Find where the given text appears and provide that cell's center as [X, Y] coordinate. 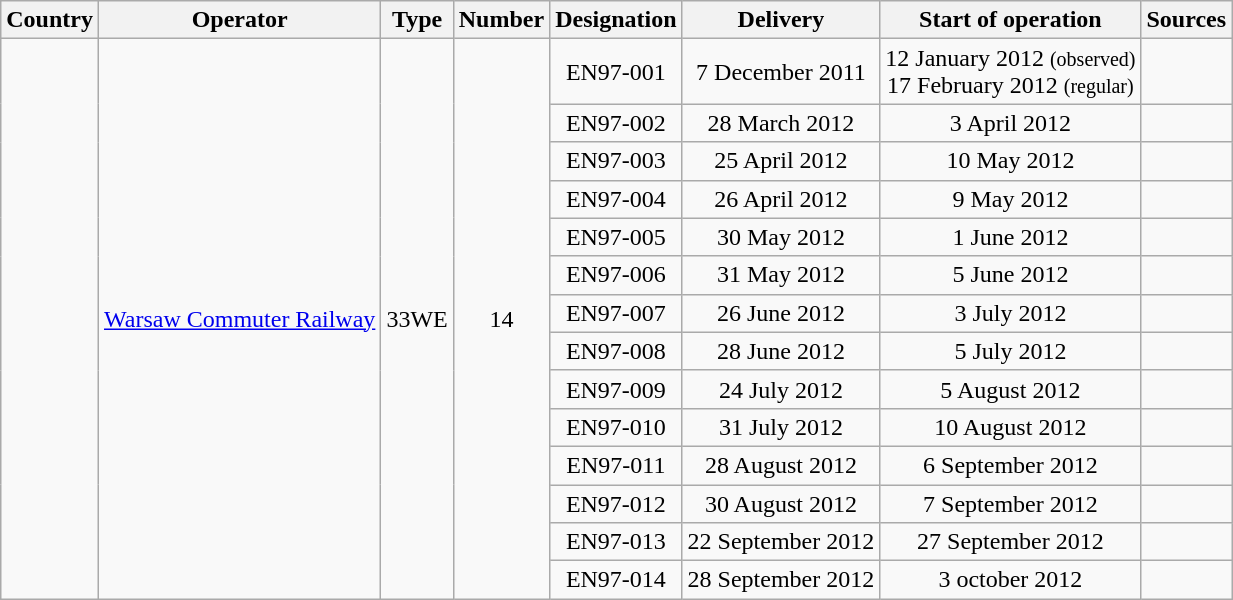
3 July 2012 [1010, 313]
28 March 2012 [781, 123]
31 July 2012 [781, 427]
31 May 2012 [781, 275]
28 August 2012 [781, 465]
26 April 2012 [781, 199]
12 January 2012 (observed)17 February 2012 (regular) [1010, 72]
Delivery [781, 20]
EN97-006 [616, 275]
30 May 2012 [781, 237]
EN97-009 [616, 389]
9 May 2012 [1010, 199]
27 September 2012 [1010, 542]
Designation [616, 20]
26 June 2012 [781, 313]
EN97-001 [616, 72]
28 June 2012 [781, 351]
5 July 2012 [1010, 351]
EN97-013 [616, 542]
EN97-002 [616, 123]
Number [501, 20]
EN97-003 [616, 161]
EN97-005 [616, 237]
EN97-014 [616, 580]
EN97-012 [616, 503]
EN97-004 [616, 199]
30 August 2012 [781, 503]
EN97-010 [616, 427]
EN97-011 [616, 465]
22 September 2012 [781, 542]
28 September 2012 [781, 580]
10 August 2012 [1010, 427]
6 September 2012 [1010, 465]
Type [417, 20]
7 December 2011 [781, 72]
1 June 2012 [1010, 237]
5 August 2012 [1010, 389]
33WE [417, 319]
Start of operation [1010, 20]
7 September 2012 [1010, 503]
EN97-007 [616, 313]
24 July 2012 [781, 389]
25 April 2012 [781, 161]
Warsaw Commuter Railway [239, 319]
Operator [239, 20]
5 June 2012 [1010, 275]
3 october 2012 [1010, 580]
10 May 2012 [1010, 161]
Country [50, 20]
Sources [1186, 20]
EN97-008 [616, 351]
3 April 2012 [1010, 123]
14 [501, 319]
